Capture the cell that displays the provided text and extract its [X, Y] central coordinate. 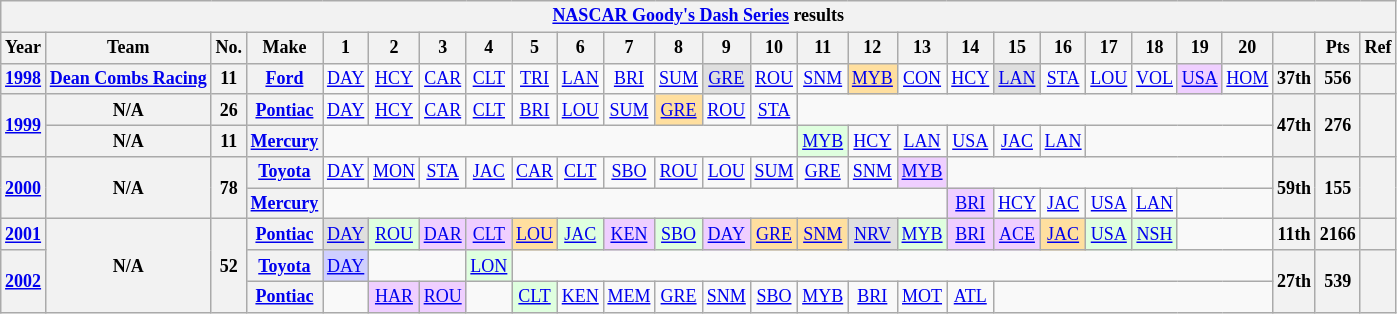
4 [489, 48]
NASCAR Goody's Dash Series results [698, 16]
1998 [24, 78]
5 [535, 48]
26 [228, 110]
Year [24, 48]
HOM [1248, 78]
2000 [24, 188]
1 [346, 48]
LON [489, 266]
TRI [535, 78]
2001 [24, 234]
9 [726, 48]
11th [1294, 234]
276 [1338, 125]
MOT [922, 296]
Pts [1338, 48]
8 [679, 48]
12 [873, 48]
1999 [24, 125]
3 [442, 48]
2166 [1338, 234]
2002 [24, 281]
6 [580, 48]
7 [629, 48]
HAR [394, 296]
16 [1063, 48]
52 [228, 266]
VOL [1155, 78]
47th [1294, 125]
20 [1248, 48]
556 [1338, 78]
No. [228, 48]
ATL [970, 296]
155 [1338, 188]
15 [1018, 48]
59th [1294, 188]
DAR [442, 234]
Make [284, 48]
Dean Combs Racing [128, 78]
Team [128, 48]
Ford [284, 78]
17 [1109, 48]
78 [228, 188]
Ref [1378, 48]
CON [922, 78]
37th [1294, 78]
18 [1155, 48]
10 [774, 48]
NRV [873, 234]
MEM [629, 296]
539 [1338, 281]
NSH [1155, 234]
2 [394, 48]
13 [922, 48]
27th [1294, 281]
19 [1200, 48]
ACE [1018, 234]
MON [394, 172]
14 [970, 48]
